Output the [x, y] coordinate of the center of the cell containing the given text.  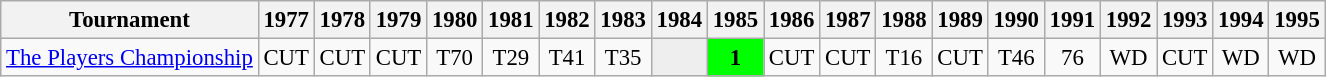
T70 [455, 58]
1980 [455, 20]
1985 [735, 20]
1988 [904, 20]
1993 [1185, 20]
Tournament [130, 20]
1979 [398, 20]
1983 [623, 20]
1986 [792, 20]
T46 [1016, 58]
T41 [567, 58]
1 [735, 58]
1981 [511, 20]
1987 [848, 20]
1991 [1072, 20]
1984 [679, 20]
1977 [286, 20]
1992 [1128, 20]
1994 [1241, 20]
The Players Championship [130, 58]
T29 [511, 58]
76 [1072, 58]
T16 [904, 58]
1982 [567, 20]
1989 [960, 20]
1978 [342, 20]
T35 [623, 58]
1990 [1016, 20]
1995 [1297, 20]
